Pinpoint the cell where the given text exists, returning its [x, y] midpoint coordinate. 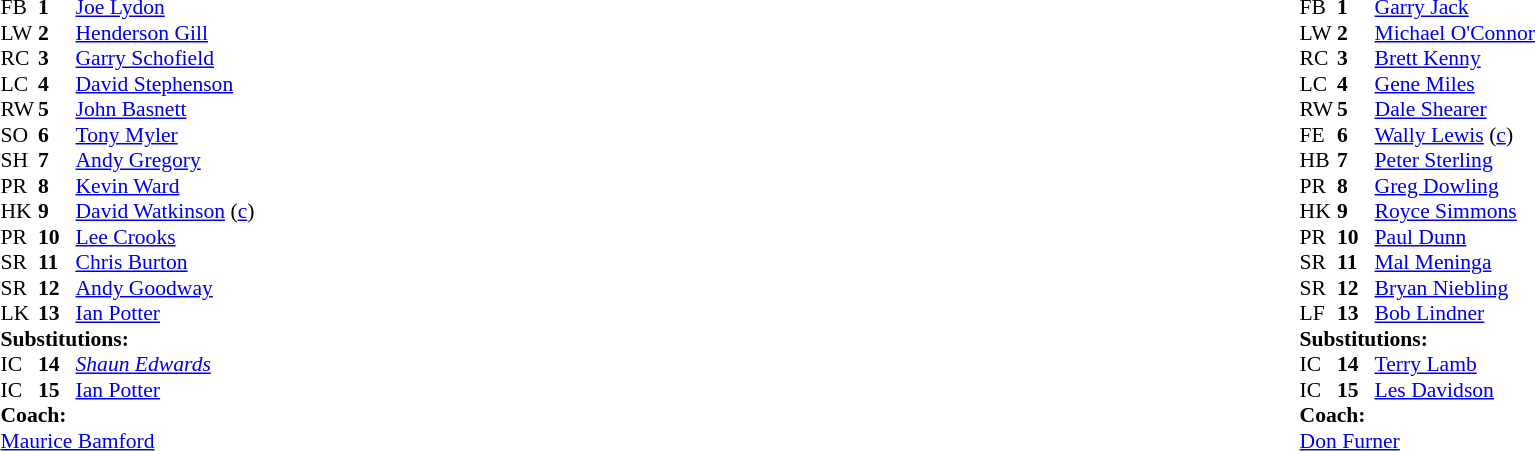
Bob Lindner [1455, 313]
Dale Shearer [1455, 109]
Chris Burton [166, 263]
FE [1319, 135]
HB [1319, 161]
LF [1319, 313]
Michael O'Connor [1455, 33]
Mal Meninga [1455, 263]
Brett Kenny [1455, 59]
Terry Lamb [1455, 365]
David Stephenson [166, 84]
SH [19, 161]
Wally Lewis (c) [1455, 135]
John Basnett [166, 109]
Lee Crooks [166, 237]
Kevin Ward [166, 186]
Gene Miles [1455, 84]
Les Davidson [1455, 390]
Greg Dowling [1455, 186]
Shaun Edwards [166, 365]
LK [19, 313]
Paul Dunn [1455, 237]
Peter Sterling [1455, 161]
David Watkinson (c) [166, 211]
Henderson Gill [166, 33]
Garry Schofield [166, 59]
Andy Gregory [166, 161]
Andy Goodway [166, 288]
Royce Simmons [1455, 211]
Bryan Niebling [1455, 288]
Tony Myler [166, 135]
SO [19, 135]
